Determine the (X, Y) coordinate at the center of the cell enclosing the given text.  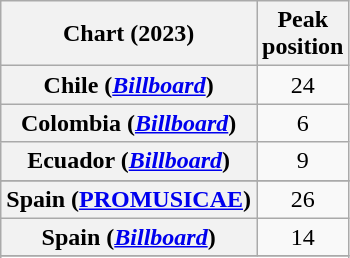
Colombia (Billboard) (129, 123)
Ecuador (Billboard) (129, 161)
6 (303, 123)
9 (303, 161)
Peakposition (303, 34)
Spain (Billboard) (129, 237)
Chile (Billboard) (129, 85)
Spain (PROMUSICAE) (129, 199)
26 (303, 199)
Chart (2023) (129, 34)
14 (303, 237)
24 (303, 85)
